Return the [x, y] coordinate for the center point of the cell that contains the specified text.  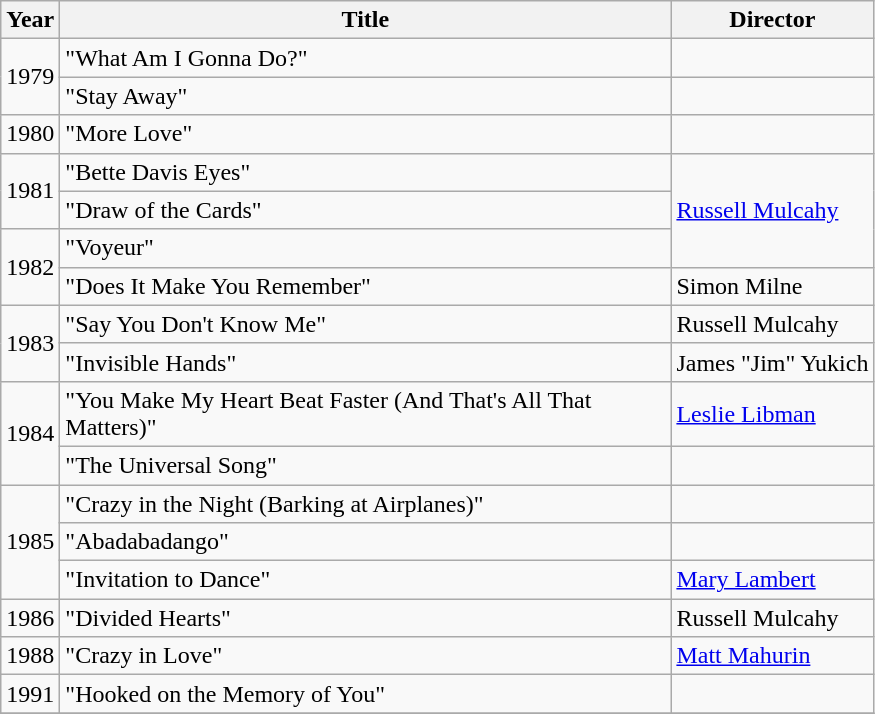
"Invisible Hands" [366, 362]
"Draw of the Cards" [366, 210]
"You Make My Heart Beat Faster (And That's All That Matters)" [366, 414]
1981 [30, 191]
Title [366, 20]
1980 [30, 134]
1988 [30, 656]
Year [30, 20]
"Hooked on the Memory of You" [366, 694]
James "Jim" Yukich [772, 362]
"What Am I Gonna Do?" [366, 58]
"Invitation to Dance" [366, 580]
1979 [30, 77]
1985 [30, 541]
Leslie Libman [772, 414]
"More Love" [366, 134]
Director [772, 20]
1984 [30, 432]
"Divided Hearts" [366, 618]
1991 [30, 694]
"Stay Away" [366, 96]
"Abadabadango" [366, 542]
"Crazy in the Night (Barking at Airplanes)" [366, 503]
Mary Lambert [772, 580]
Simon Milne [772, 286]
1986 [30, 618]
"The Universal Song" [366, 465]
Matt Mahurin [772, 656]
1983 [30, 343]
"Bette Davis Eyes" [366, 172]
"Say You Don't Know Me" [366, 324]
"Does It Make You Remember" [366, 286]
"Crazy in Love" [366, 656]
"Voyeur" [366, 248]
1982 [30, 267]
